Capture the cell that displays the provided text and extract its (X, Y) central coordinate. 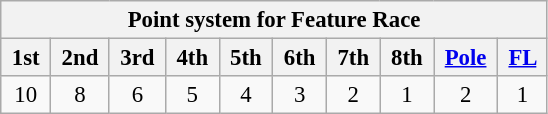
5 (192, 95)
Pole (466, 58)
5th (246, 58)
8 (80, 95)
Point system for Feature Race (274, 20)
8th (407, 58)
4 (246, 95)
3 (300, 95)
10 (26, 95)
1st (26, 58)
2nd (80, 58)
4th (192, 58)
FL (522, 58)
6th (300, 58)
6 (137, 95)
7th (353, 58)
3rd (137, 58)
